Extract the (x, y) coordinate from the center of the cell holding the provided text.  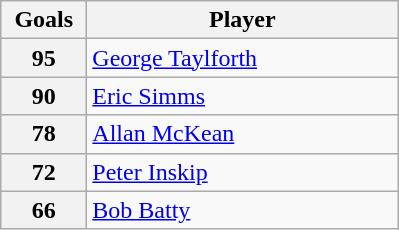
Bob Batty (242, 210)
Goals (44, 20)
Allan McKean (242, 134)
Peter Inskip (242, 172)
95 (44, 58)
66 (44, 210)
Player (242, 20)
78 (44, 134)
72 (44, 172)
Eric Simms (242, 96)
George Taylforth (242, 58)
90 (44, 96)
